For the text-containing cell, return its midpoint in (x, y) coordinate format. 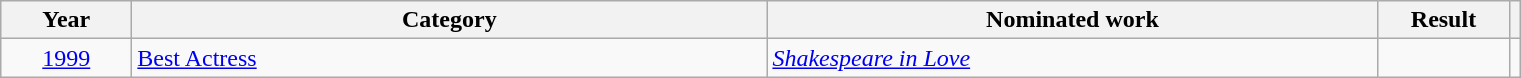
1999 (66, 58)
Best Actress (450, 58)
Result (1444, 20)
Category (450, 20)
Year (66, 20)
Nominated work (1072, 20)
Shakespeare in Love (1072, 58)
